Extract the [X, Y] coordinate from the center of the cell holding the provided text.  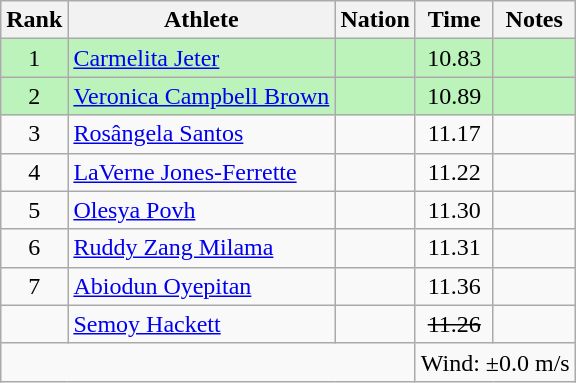
7 [34, 286]
11.26 [454, 324]
2 [34, 96]
Notes [534, 20]
3 [34, 134]
Semoy Hackett [202, 324]
Athlete [202, 20]
11.17 [454, 134]
Ruddy Zang Milama [202, 248]
Carmelita Jeter [202, 58]
Olesya Povh [202, 210]
5 [34, 210]
6 [34, 248]
Wind: ±0.0 m/s [495, 362]
Abiodun Oyepitan [202, 286]
Rosângela Santos [202, 134]
Rank [34, 20]
Veronica Campbell Brown [202, 96]
11.36 [454, 286]
1 [34, 58]
11.30 [454, 210]
10.83 [454, 58]
LaVerne Jones-Ferrette [202, 172]
Time [454, 20]
10.89 [454, 96]
11.31 [454, 248]
11.22 [454, 172]
Nation [375, 20]
4 [34, 172]
